Scan for the cell matching the given text and deliver its [x, y] coordinate at center. 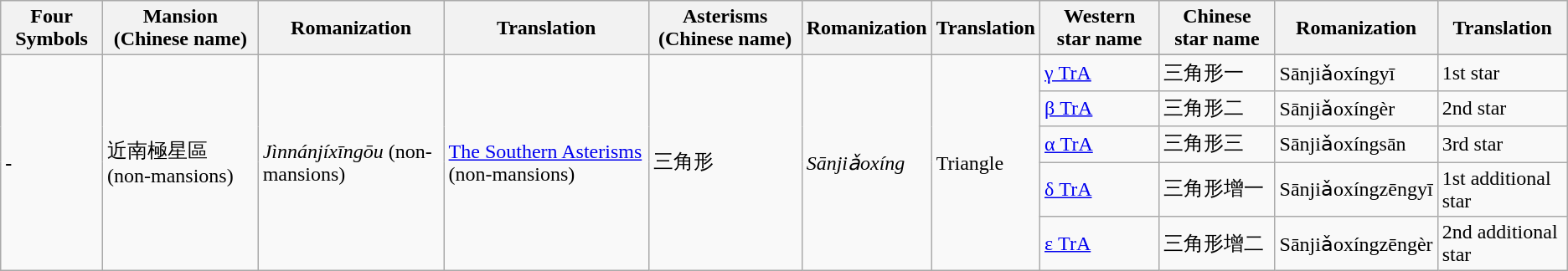
Chinese star name [1217, 28]
三角形 [725, 163]
Western star name [1099, 28]
- [52, 163]
δ TrA [1099, 189]
2nd star [1503, 109]
Asterisms (Chinese name) [725, 28]
3rd star [1503, 144]
三角形增一 [1217, 189]
Sānjiǎoxíng [866, 163]
Sānjiǎoxíngzēngyī [1356, 189]
Triangle [985, 163]
α TrA [1099, 144]
三角形一 [1217, 74]
三角形增二 [1217, 244]
Sānjiǎoxíngzēngèr [1356, 244]
三角形二 [1217, 109]
Sānjiǎoxíngyī [1356, 74]
γ TrA [1099, 74]
Mansion (Chinese name) [180, 28]
Jìnnánjíxīngōu (non-mansions) [351, 163]
The Southern Asterisms (non-mansions) [546, 163]
β TrA [1099, 109]
ε TrA [1099, 244]
2nd additional star [1503, 244]
Sānjiǎoxíngèr [1356, 109]
三角形三 [1217, 144]
Sānjiǎoxíngsān [1356, 144]
1st additional star [1503, 189]
近南極星區 (non-mansions) [180, 163]
Four Symbols [52, 28]
1st star [1503, 74]
